Return (x, y) of the center of cell containing provided text 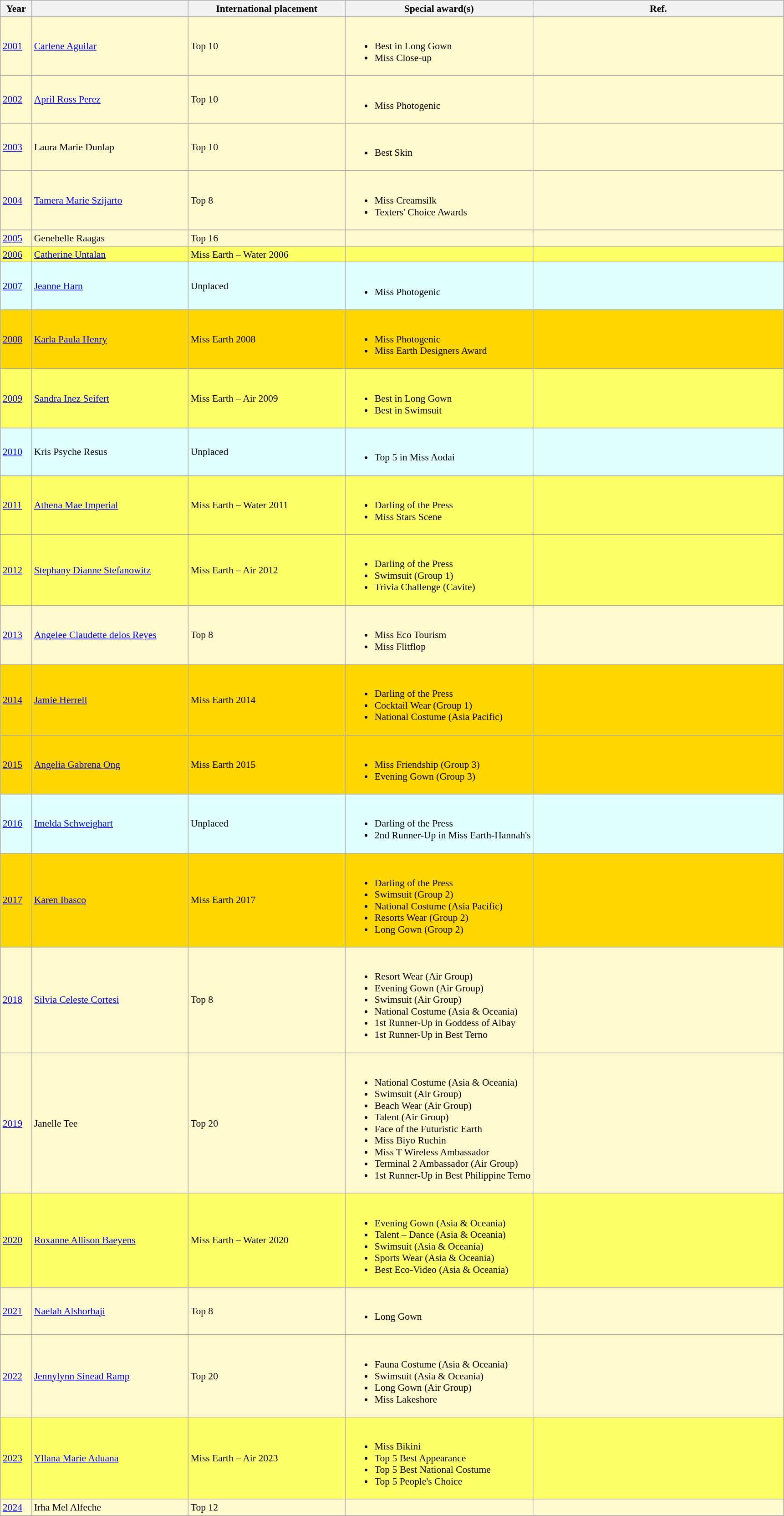
Miss Earth – Air 2009 (267, 398)
2006 (16, 255)
2012 (16, 570)
2024 (16, 1508)
Naelah Alshorbaji (110, 1311)
Best Skin (439, 147)
April Ross Perez (110, 100)
2018 (16, 1000)
Best in Long GownBest in Swimsuit (439, 398)
2008 (16, 339)
Ref. (658, 9)
International placement (267, 9)
Jamie Herrell (110, 699)
Sandra Inez Seifert (110, 398)
Miss Earth – Air 2023 (267, 1458)
Top 5 in Miss Aodai (439, 452)
Karen Ibasco (110, 900)
2023 (16, 1458)
2021 (16, 1311)
2013 (16, 635)
Carlene Aguilar (110, 46)
2017 (16, 900)
Darling of the Press Cocktail Wear (Group 1) National Costume (Asia Pacific) (439, 699)
Miss Earth – Water 2011 (267, 505)
Karla Paula Henry (110, 339)
Best in Long GownMiss Close-up (439, 46)
Silvia Celeste Cortesi (110, 1000)
2015 (16, 765)
2004 (16, 200)
2007 (16, 286)
2003 (16, 147)
2011 (16, 505)
Tamera Marie Szijarto (110, 200)
Miss Earth – Water 2020 (267, 1240)
Miss Earth – Air 2012 (267, 570)
Kris Psyche Resus (110, 452)
Fauna Costume (Asia & Oceania) Swimsuit (Asia & Oceania) Long Gown (Air Group)Miss Lakeshore (439, 1376)
Catherine Untalan (110, 255)
2020 (16, 1240)
2019 (16, 1123)
2005 (16, 238)
Jennylynn Sinead Ramp (110, 1376)
Miss Earth 2017 (267, 900)
Special award(s) (439, 9)
Miss PhotogenicMiss Earth Designers Award (439, 339)
Evening Gown (Asia & Oceania) Talent – Dance (Asia & Oceania) Swimsuit (Asia & Oceania) Sports Wear (Asia & Oceania)Best Eco-Video (Asia & Oceania) (439, 1240)
2010 (16, 452)
Darling of the Press Swimsuit (Group 2) National Costume (Asia Pacific) Resorts Wear (Group 2) Long Gown (Group 2) (439, 900)
Athena Mae Imperial (110, 505)
Laura Marie Dunlap (110, 147)
Top 12 (267, 1508)
Darling of the Press2nd Runner-Up in Miss Earth-Hannah's (439, 824)
Jeanne Harn (110, 286)
Long Gown (439, 1311)
Irha Mel Alfeche (110, 1508)
Darling of the Press Swimsuit (Group 1) Trivia Challenge (Cavite) (439, 570)
Darling of the PressMiss Stars Scene (439, 505)
Angelia Gabrena Ong (110, 765)
2016 (16, 824)
2014 (16, 699)
Imelda Schweighart (110, 824)
Miss Earth 2008 (267, 339)
2001 (16, 46)
Miss Eco TourismMiss Flitflop (439, 635)
Top 16 (267, 238)
Miss Earth – Water 2006 (267, 255)
Yllana Marie Aduana (110, 1458)
Janelle Tee (110, 1123)
Year (16, 9)
Miss Friendship (Group 3) Evening Gown (Group 3) (439, 765)
Miss Earth 2015 (267, 765)
Angelee Claudette delos Reyes (110, 635)
2009 (16, 398)
Roxanne Allison Baeyens (110, 1240)
Miss BikiniTop 5 Best AppearanceTop 5 Best National CostumeTop 5 People's Choice (439, 1458)
2022 (16, 1376)
2002 (16, 100)
Stephany Dianne Stefanowitz (110, 570)
Miss CreamsilkTexters' Choice Awards (439, 200)
Miss Earth 2014 (267, 699)
Genebelle Raagas (110, 238)
